Detect which cell encompasses the target text, then output its [x, y] center coordinate. 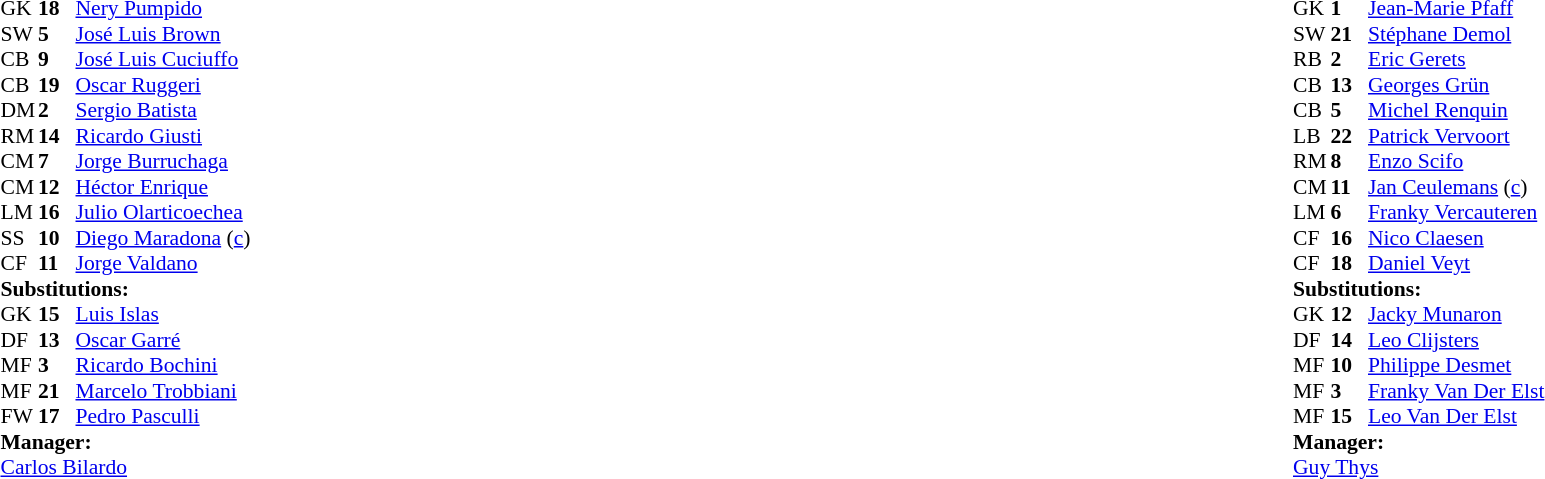
RB [1312, 59]
SS [19, 238]
18 [1350, 263]
Diego Maradona (c) [164, 238]
Georges Grün [1456, 85]
Nico Claesen [1456, 238]
Philippe Desmet [1456, 365]
Julio Olarticoechea [164, 213]
19 [57, 85]
Pedro Pasculli [164, 417]
DM [19, 111]
22 [1350, 136]
8 [1350, 161]
Daniel Veyt [1456, 263]
Leo Clijsters [1456, 340]
6 [1350, 213]
José Luis Brown [164, 34]
9 [57, 59]
17 [57, 417]
Oscar Ruggeri [164, 85]
Jorge Burruchaga [164, 161]
Enzo Scifo [1456, 161]
Michel Renquin [1456, 111]
Franky Van Der Elst [1456, 391]
7 [57, 161]
José Luis Cuciuffo [164, 59]
Patrick Vervoort [1456, 136]
Jacky Munaron [1456, 315]
Jorge Valdano [164, 263]
Ricardo Bochini [164, 365]
Luis Islas [164, 315]
Sergio Batista [164, 111]
Leo Van Der Elst [1456, 417]
Ricardo Giusti [164, 136]
Héctor Enrique [164, 187]
Oscar Garré [164, 340]
Stéphane Demol [1456, 34]
Eric Gerets [1456, 59]
Franky Vercauteren [1456, 213]
FW [19, 417]
Jan Ceulemans (c) [1456, 187]
Marcelo Trobbiani [164, 391]
LB [1312, 136]
